Extract the [x, y] coordinate from the center of the cell holding the provided text.  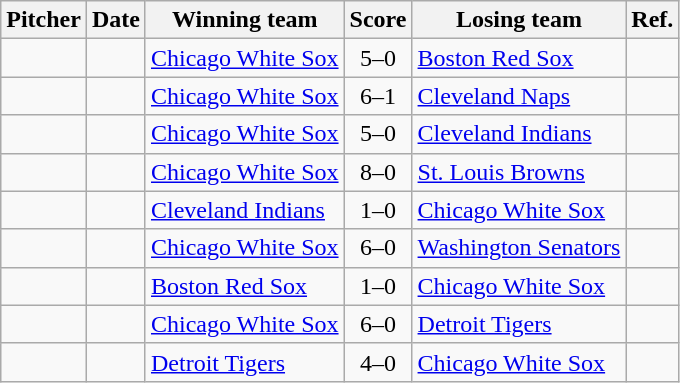
4–0 [378, 362]
Cleveland Naps [519, 96]
Losing team [519, 20]
St. Louis Browns [519, 172]
Ref. [652, 20]
Score [378, 20]
Washington Senators [519, 248]
Date [116, 20]
Winning team [244, 20]
8–0 [378, 172]
Pitcher [44, 20]
6–1 [378, 96]
